Capture the cell that displays the provided text and extract its (x, y) central coordinate. 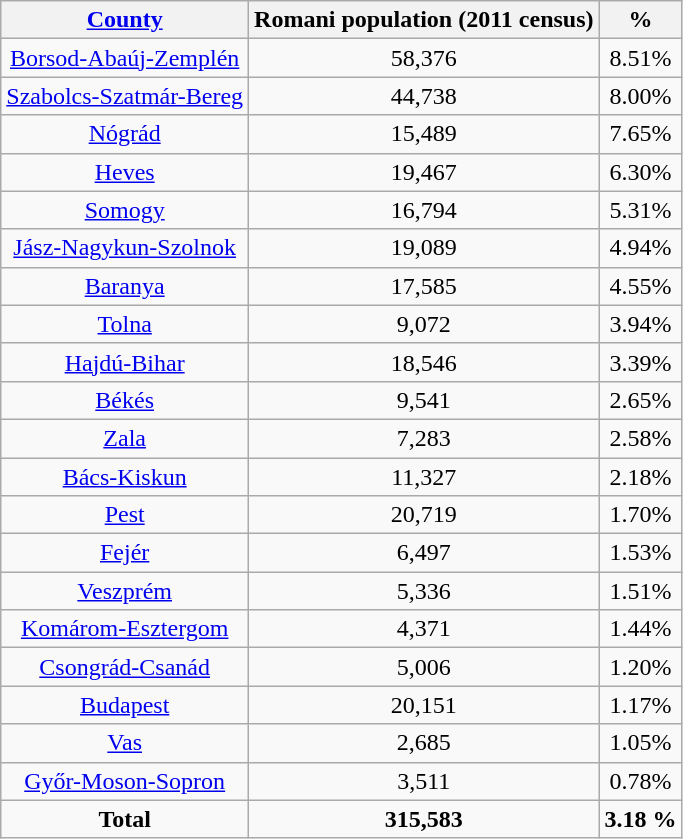
5,336 (424, 591)
315,583 (424, 819)
Romani population (2011 census) (424, 20)
20,719 (424, 515)
4,371 (424, 629)
% (640, 20)
6,497 (424, 553)
11,327 (424, 477)
5.31% (640, 210)
Zala (125, 438)
3.39% (640, 362)
58,376 (424, 58)
2.65% (640, 400)
Békés (125, 400)
44,738 (424, 96)
17,585 (424, 286)
Borsod-Abaúj-Zemplén (125, 58)
3,511 (424, 781)
18,546 (424, 362)
9,072 (424, 324)
Heves (125, 172)
2,685 (424, 743)
4.55% (640, 286)
Szabolcs-Szatmár-Bereg (125, 96)
1.53% (640, 553)
19,089 (424, 248)
19,467 (424, 172)
Nógrád (125, 134)
6.30% (640, 172)
3.18 % (640, 819)
9,541 (424, 400)
Baranya (125, 286)
Győr-Moson-Sopron (125, 781)
Total (125, 819)
Csongrád-Csanád (125, 667)
8.00% (640, 96)
Tolna (125, 324)
Komárom-Esztergom (125, 629)
1.51% (640, 591)
7,283 (424, 438)
5,006 (424, 667)
2.58% (640, 438)
4.94% (640, 248)
16,794 (424, 210)
15,489 (424, 134)
Hajdú-Bihar (125, 362)
Bács-Kiskun (125, 477)
Fejér (125, 553)
Vas (125, 743)
Pest (125, 515)
7.65% (640, 134)
1.20% (640, 667)
2.18% (640, 477)
1.70% (640, 515)
Somogy (125, 210)
Veszprém (125, 591)
1.17% (640, 705)
Budapest (125, 705)
County (125, 20)
20,151 (424, 705)
Jász-Nagykun-Szolnok (125, 248)
8.51% (640, 58)
1.44% (640, 629)
0.78% (640, 781)
3.94% (640, 324)
1.05% (640, 743)
